Locate the cell with the specified text and output its (X, Y) center coordinate. 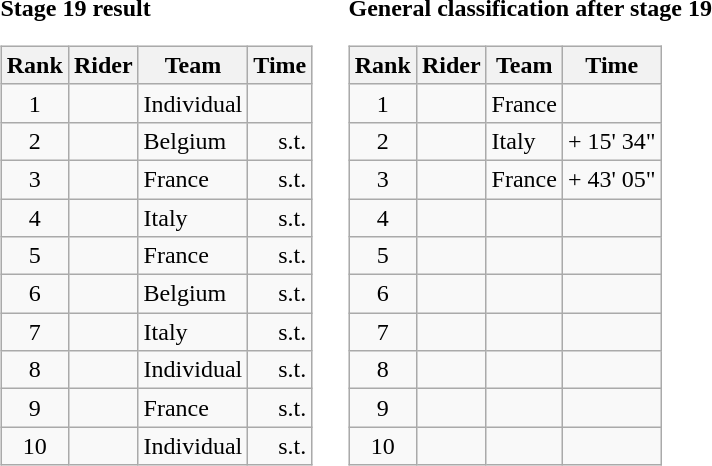
+ 43' 05" (612, 179)
+ 15' 34" (612, 141)
